Scan for the cell matching the given text and deliver its (x, y) coordinate at center. 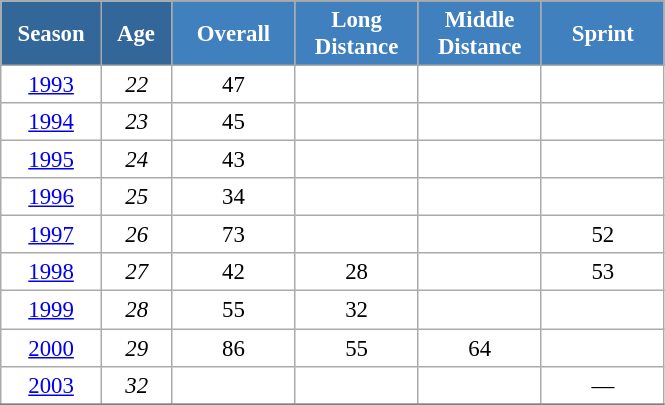
34 (234, 197)
45 (234, 122)
2003 (52, 385)
47 (234, 85)
22 (136, 85)
42 (234, 273)
Season (52, 34)
1994 (52, 122)
53 (602, 273)
1996 (52, 197)
86 (234, 348)
27 (136, 273)
1997 (52, 235)
26 (136, 235)
64 (480, 348)
73 (234, 235)
Sprint (602, 34)
29 (136, 348)
Age (136, 34)
1999 (52, 310)
1998 (52, 273)
1993 (52, 85)
Overall (234, 34)
23 (136, 122)
Long Distance (356, 34)
24 (136, 160)
1995 (52, 160)
52 (602, 235)
— (602, 385)
2000 (52, 348)
Middle Distance (480, 34)
43 (234, 160)
25 (136, 197)
